Capture the cell that displays the provided text and extract its (X, Y) central coordinate. 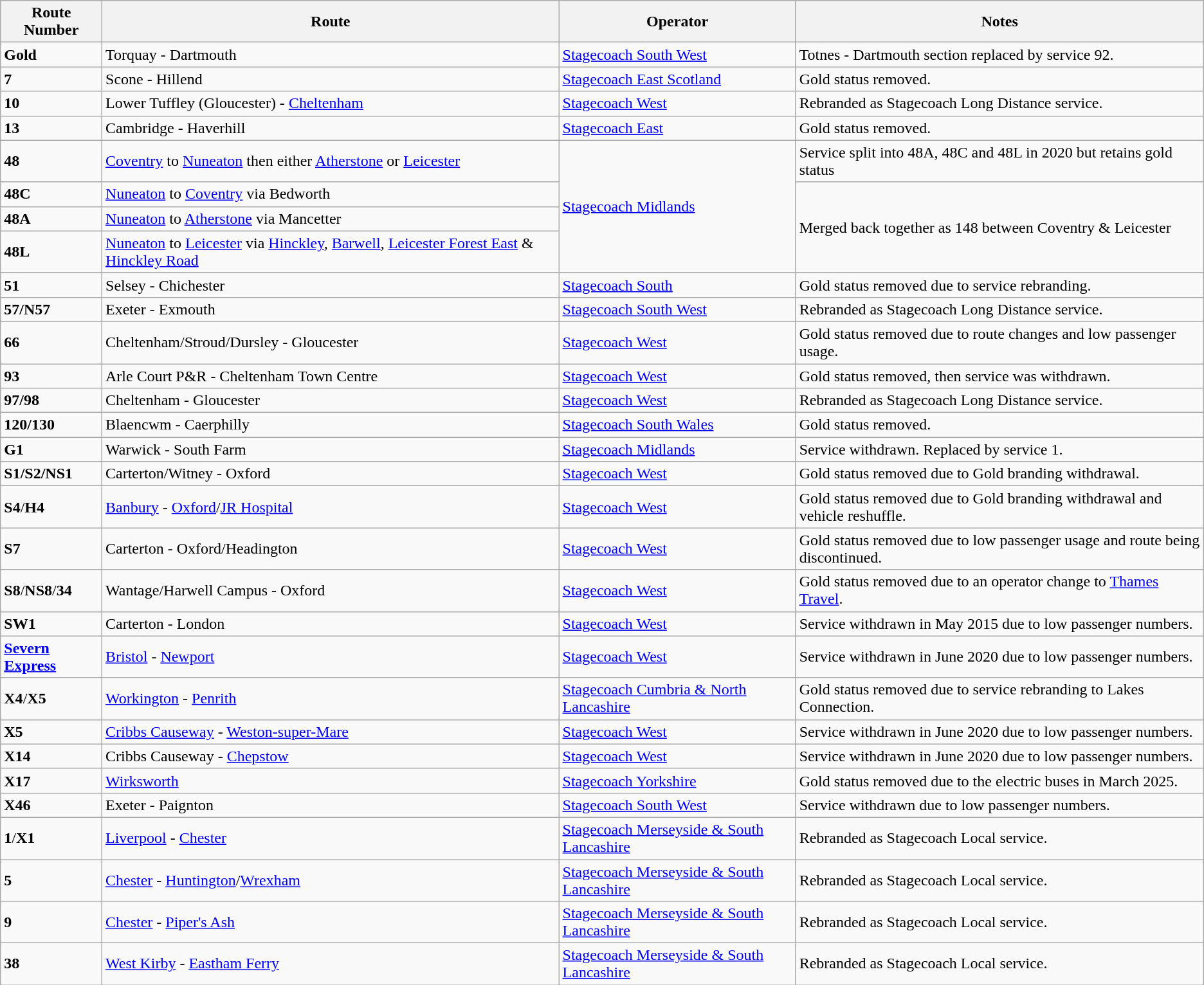
Exeter - Paignton (331, 805)
Gold status removed, then service was withdrawn. (999, 376)
G1 (51, 449)
Cambridge - Haverhill (331, 128)
Gold status removed due to Gold branding withdrawal. (999, 474)
Cheltenham/Stroud/Dursley - Gloucester (331, 342)
Blaencwm - Caerphilly (331, 425)
Carterton/Witney - Oxford (331, 474)
Gold (51, 55)
120/130 (51, 425)
X14 (51, 756)
Route (331, 22)
Bristol - Newport (331, 657)
SW1 (51, 624)
Arle Court P&R - Cheltenham Town Centre (331, 376)
Stagecoach South (677, 285)
Gold status removed due to low passenger usage and route being discontinued. (999, 549)
Wantage/Harwell Campus - Oxford (331, 590)
S1/S2/NS1 (51, 474)
Warwick - South Farm (331, 449)
9 (51, 922)
Nuneaton to Coventry via Bedworth (331, 194)
10 (51, 104)
Exeter - Exmouth (331, 309)
Totnes - Dartmouth section replaced by service 92. (999, 55)
X46 (51, 805)
57/N57 (51, 309)
X4/X5 (51, 698)
Gold status removed due to Gold branding withdrawal and vehicle reshuffle. (999, 507)
48L (51, 252)
Nuneaton to Atherstone via Mancetter (331, 219)
Cribbs Causeway - Chepstow (331, 756)
66 (51, 342)
Service withdrawn due to low passenger numbers. (999, 805)
Service withdrawn. Replaced by service 1. (999, 449)
Banbury - Oxford/JR Hospital (331, 507)
48 (51, 161)
Stagecoach South Wales (677, 425)
Cheltenham - Gloucester (331, 401)
Service withdrawn in May 2015 due to low passenger numbers. (999, 624)
97/98 (51, 401)
Liverpool - Chester (331, 838)
Stagecoach East (677, 128)
13 (51, 128)
Selsey - Chichester (331, 285)
X5 (51, 732)
Chester - Huntington/Wrexham (331, 880)
Gold status removed due to service rebranding. (999, 285)
Gold status removed due to an operator change to Thames Travel. (999, 590)
West Kirby - Eastham Ferry (331, 964)
Gold status removed due to service rebranding to Lakes Connection. (999, 698)
93 (51, 376)
Cribbs Causeway - Weston-super-Mare (331, 732)
Carterton - Oxford/Headington (331, 549)
Notes (999, 22)
S4/H4 (51, 507)
48C (51, 194)
Route Number (51, 22)
7 (51, 79)
Scone - Hillend (331, 79)
38 (51, 964)
Merged back together as 148 between Coventry & Leicester (999, 228)
5 (51, 880)
Lower Tuffley (Gloucester) - Cheltenham (331, 104)
S8/NS8/34 (51, 590)
48A (51, 219)
Stagecoach Cumbria & North Lancashire (677, 698)
1/X1 (51, 838)
Gold status removed due to route changes and low passenger usage. (999, 342)
Chester - Piper's Ash (331, 922)
Stagecoach East Scotland (677, 79)
Nuneaton to Leicester via Hinckley, Barwell, Leicester Forest East & Hinckley Road (331, 252)
Carterton - London (331, 624)
Coventry to Nuneaton then either Atherstone or Leicester (331, 161)
Torquay - Dartmouth (331, 55)
Workington - Penrith (331, 698)
51 (51, 285)
Wirksworth (331, 781)
Stagecoach Yorkshire (677, 781)
Severn Express (51, 657)
Gold status removed due to the electric buses in March 2025. (999, 781)
Operator (677, 22)
Service split into 48A, 48C and 48L in 2020 but retains gold status (999, 161)
S7 (51, 549)
X17 (51, 781)
